For the text-containing cell, return its midpoint in [x, y] coordinate format. 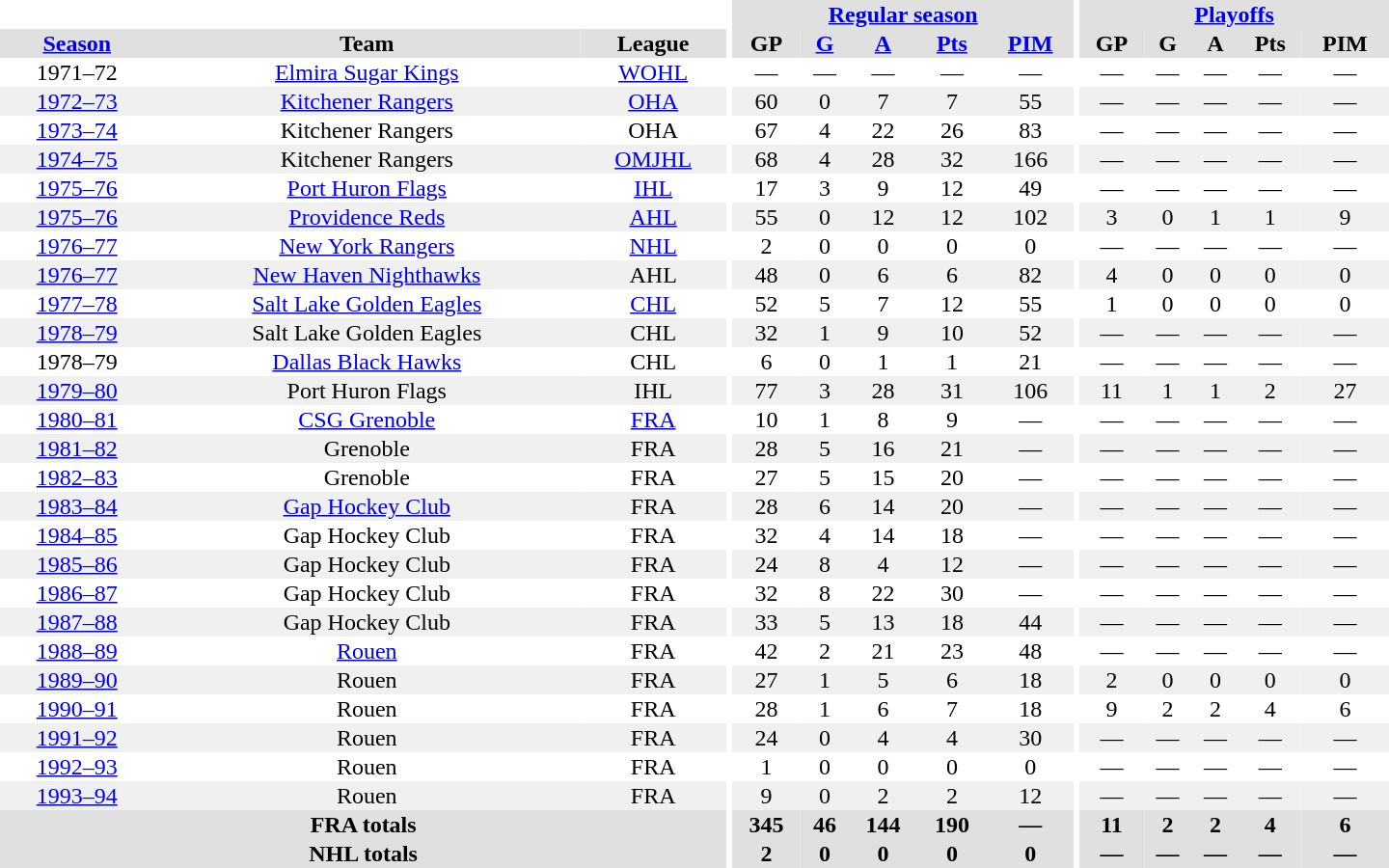
Elmira Sugar Kings [367, 72]
NHL [653, 246]
1985–86 [77, 564]
1990–91 [77, 709]
FRA totals [363, 825]
1972–73 [77, 101]
31 [951, 391]
82 [1030, 275]
Team [367, 43]
23 [951, 651]
1986–87 [77, 593]
NHL totals [363, 854]
166 [1030, 159]
Playoffs [1235, 14]
1973–74 [77, 130]
46 [824, 825]
1977–78 [77, 304]
Dallas Black Hawks [367, 362]
16 [884, 448]
WOHL [653, 72]
1980–81 [77, 420]
Season [77, 43]
77 [766, 391]
190 [951, 825]
15 [884, 477]
83 [1030, 130]
1988–89 [77, 651]
345 [766, 825]
1989–90 [77, 680]
New York Rangers [367, 246]
CSG Grenoble [367, 420]
1993–94 [77, 796]
League [653, 43]
49 [1030, 188]
26 [951, 130]
Regular season [903, 14]
60 [766, 101]
67 [766, 130]
1991–92 [77, 738]
1979–80 [77, 391]
1984–85 [77, 535]
1981–82 [77, 448]
1983–84 [77, 506]
17 [766, 188]
106 [1030, 391]
New Haven Nighthawks [367, 275]
102 [1030, 217]
1987–88 [77, 622]
68 [766, 159]
Providence Reds [367, 217]
1974–75 [77, 159]
1971–72 [77, 72]
1982–83 [77, 477]
44 [1030, 622]
42 [766, 651]
1992–93 [77, 767]
OMJHL [653, 159]
33 [766, 622]
144 [884, 825]
13 [884, 622]
